Extract the (x, y) coordinate from the center of the cell holding the provided text.  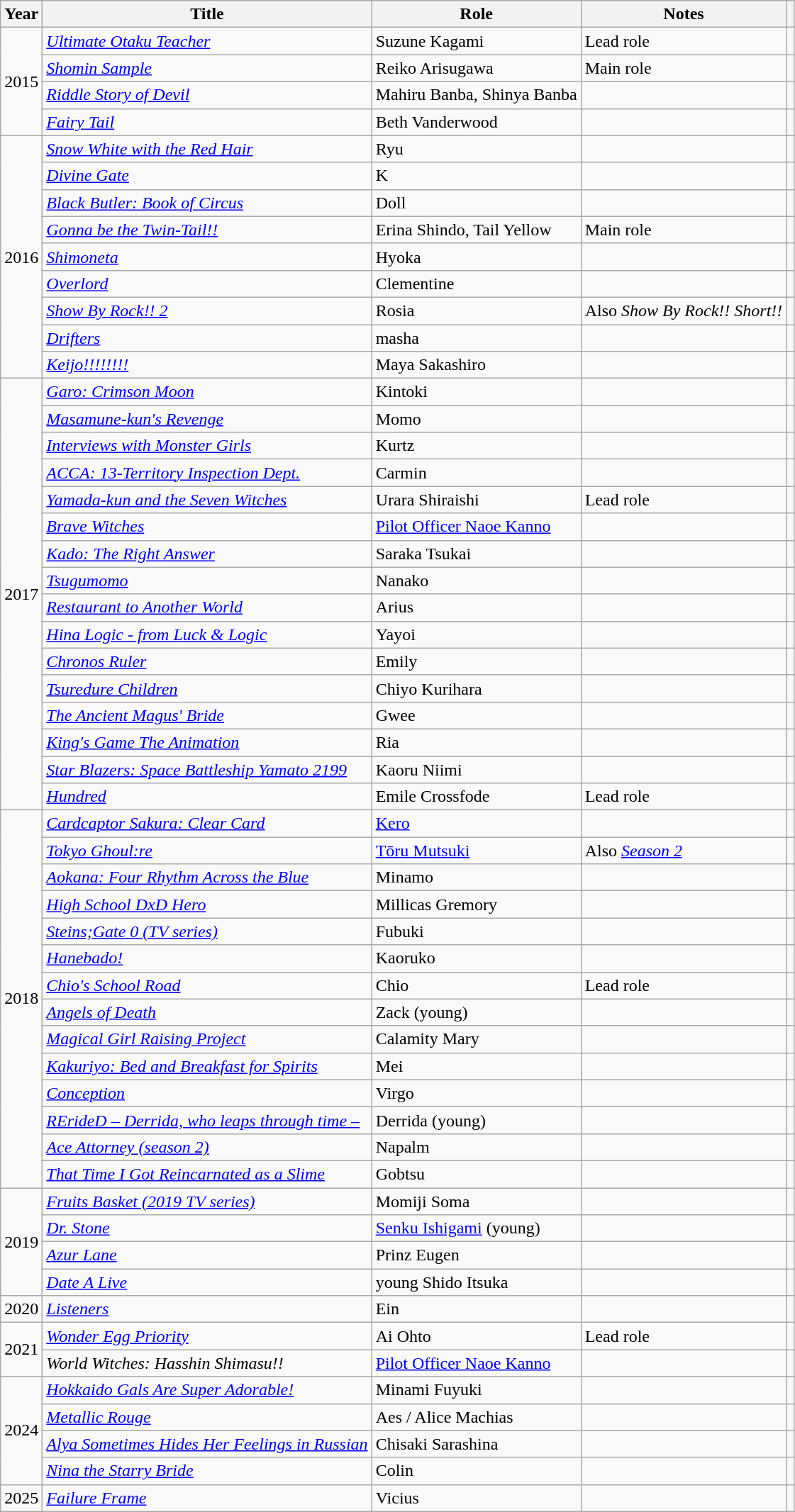
2019 (21, 1242)
Kaoruko (477, 958)
High School DxD Hero (207, 905)
Kakuriyo: Bed and Breakfast for Spirits (207, 1066)
Show By Rock!! 2 (207, 310)
RErideD – Derrida, who leaps through time – (207, 1120)
2017 (21, 594)
Shomin Sample (207, 68)
Emile Crossfode (477, 797)
Reiko Arisugawa (477, 68)
Hokkaido Gals Are Super Adorable! (207, 1390)
Derrida (young) (477, 1120)
Dr. Stone (207, 1228)
Aokana: Four Rhythm Across the Blue (207, 878)
Chronos Ruler (207, 661)
Hundred (207, 797)
Kintoki (477, 392)
Kurtz (477, 446)
masha (477, 338)
Chio (477, 985)
Title (207, 14)
Angels of Death (207, 1012)
Brave Witches (207, 527)
Chio's School Road (207, 985)
Date A Live (207, 1282)
Snow White with the Red Hair (207, 149)
Kero (477, 824)
Gonna be the Twin-Tail!! (207, 230)
Listeners (207, 1309)
Ace Attorney (season 2) (207, 1147)
K (477, 176)
Tōru Mutsuki (477, 851)
Star Blazers: Space Battleship Yamato 2199 (207, 769)
Aes / Alice Machias (477, 1417)
Yamada-kun and the Seven Witches (207, 500)
Hanebado! (207, 958)
Tsugumomo (207, 581)
2020 (21, 1309)
Restaurant to Another World (207, 607)
Nina the Starry Bride (207, 1471)
World Witches: Hasshin Shimasu!! (207, 1363)
Beth Vanderwood (477, 122)
Napalm (477, 1147)
Emily (477, 661)
Vicius (477, 1498)
Drifters (207, 338)
Steins;Gate 0 (TV series) (207, 931)
Garo: Crimson Moon (207, 392)
Momo (477, 419)
Ryu (477, 149)
Hyoka (477, 257)
Divine Gate (207, 176)
Carmin (477, 473)
Momiji Soma (477, 1202)
Doll (477, 203)
Metallic Rouge (207, 1417)
Chiyo Kurihara (477, 688)
Kaoru Niimi (477, 769)
Interviews with Monster Girls (207, 446)
Colin (477, 1471)
Calamity Mary (477, 1039)
Conception (207, 1093)
Year (21, 14)
young Shido Itsuka (477, 1282)
Also Show By Rock!! Short!! (684, 310)
Gwee (477, 715)
That Time I Got Reincarnated as a Slime (207, 1174)
Ria (477, 742)
Erina Shindo, Tail Yellow (477, 230)
Alya Sometimes Hides Her Feelings in Russian (207, 1444)
King's Game The Animation (207, 742)
Gobtsu (477, 1174)
Ultimate Otaku Teacher (207, 41)
Fairy Tail (207, 122)
Rosia (477, 310)
Clementine (477, 284)
Role (477, 14)
Minami Fuyuki (477, 1390)
Yayoi (477, 634)
Failure Frame (207, 1498)
Chisaki Sarashina (477, 1444)
Hina Logic - from Luck & Logic (207, 634)
Riddle Story of Devil (207, 95)
Fruits Basket (2019 TV series) (207, 1202)
Millicas Gremory (477, 905)
Shimoneta (207, 257)
Magical Girl Raising Project (207, 1039)
Maya Sakashiro (477, 365)
2016 (21, 257)
Tsuredure Children (207, 688)
Virgo (477, 1093)
Overlord (207, 284)
2018 (21, 999)
Minamo (477, 878)
Prinz Eugen (477, 1255)
Notes (684, 14)
Mahiru Banba, Shinya Banba (477, 95)
ACCA: 13-Territory Inspection Dept. (207, 473)
The Ancient Magus' Bride (207, 715)
Saraka Tsukai (477, 554)
Urara Shiraishi (477, 500)
Nanako (477, 581)
Black Butler: Book of Circus (207, 203)
2025 (21, 1498)
Arius (477, 607)
2024 (21, 1430)
2021 (21, 1350)
Suzune Kagami (477, 41)
Wonder Egg Priority (207, 1336)
Fubuki (477, 931)
Zack (young) (477, 1012)
Keijo!!!!!!!! (207, 365)
Kado: The Right Answer (207, 554)
Masamune-kun's Revenge (207, 419)
Azur Lane (207, 1255)
Mei (477, 1066)
Ein (477, 1309)
Cardcaptor Sakura: Clear Card (207, 824)
Tokyo Ghoul:re (207, 851)
2015 (21, 82)
Senku Ishigami (young) (477, 1228)
Ai Ohto (477, 1336)
Also Season 2 (684, 851)
